Search for the cell housing the specified text and yield its (x, y) center coordinate. 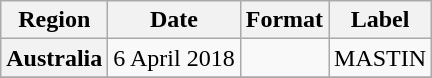
Label (380, 20)
6 April 2018 (174, 58)
Date (174, 20)
Format (284, 20)
Australia (54, 58)
Region (54, 20)
MASTIN (380, 58)
